Provide the (x, y) coordinate of the cell's center where the given text is located.  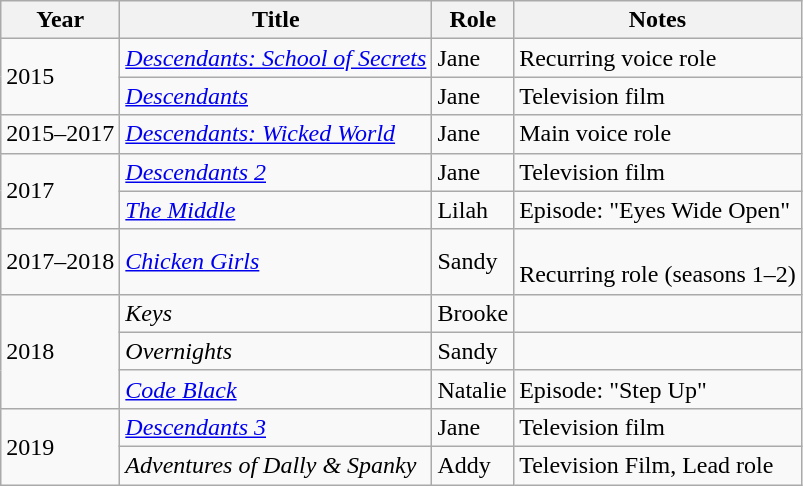
2015–2017 (60, 134)
2015 (60, 77)
Title (276, 20)
Descendants (276, 96)
Episode: "Step Up" (658, 389)
Descendants 2 (276, 172)
2018 (60, 351)
Code Black (276, 389)
Main voice role (658, 134)
Chicken Girls (276, 262)
Recurring role (seasons 1–2) (658, 262)
2017–2018 (60, 262)
Descendants: School of Secrets (276, 58)
Lilah (473, 210)
Adventures of Dally & Spanky (276, 465)
2019 (60, 446)
2017 (60, 191)
Natalie (473, 389)
Television Film, Lead role (658, 465)
Role (473, 20)
Brooke (473, 313)
Descendants: Wicked World (276, 134)
Descendants 3 (276, 427)
Keys (276, 313)
Recurring voice role (658, 58)
Overnights (276, 351)
Episode: "Eyes Wide Open" (658, 210)
Notes (658, 20)
Addy (473, 465)
The Middle (276, 210)
Year (60, 20)
